Capture the cell that displays the provided text and extract its [x, y] central coordinate. 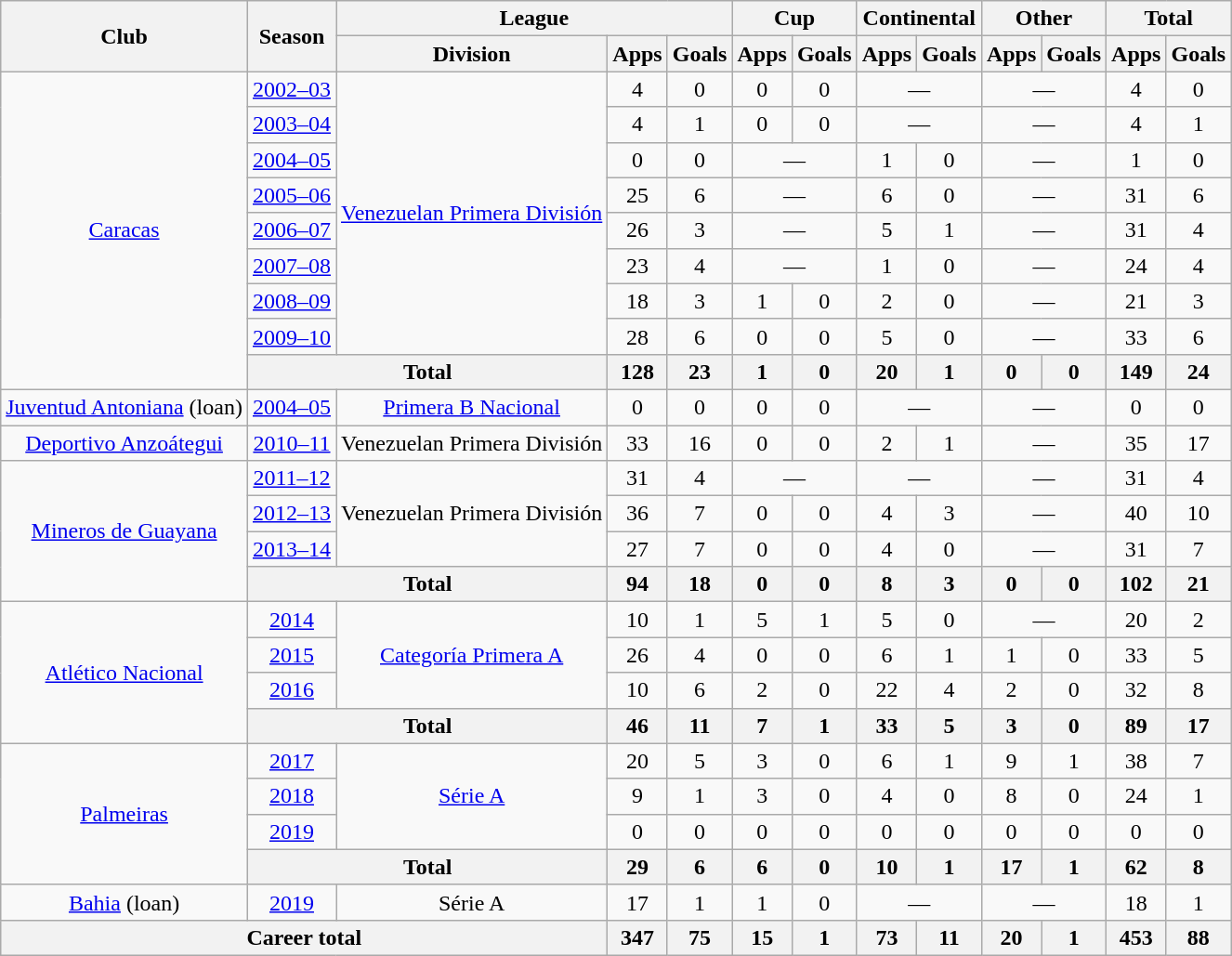
25 [637, 195]
Other [1043, 19]
2016 [292, 690]
46 [637, 726]
Juventud Antoniana (loan) [125, 407]
2017 [292, 761]
Career total [305, 937]
128 [637, 372]
2003–04 [292, 124]
2009–10 [292, 336]
453 [1136, 937]
2008–09 [292, 301]
40 [1136, 514]
2013–14 [292, 549]
15 [762, 937]
102 [1136, 584]
Categoría Primera A [472, 655]
2006–07 [292, 230]
2010–11 [292, 443]
Continental [919, 19]
2005–06 [292, 195]
Atlético Nacional [125, 673]
62 [1136, 867]
Caracas [125, 230]
35 [1136, 443]
89 [1136, 726]
88 [1199, 937]
Deportivo Anzoátegui [125, 443]
149 [1136, 372]
2015 [292, 655]
2012–13 [292, 514]
22 [886, 690]
Bahia (loan) [125, 902]
Mineros de Guayana [125, 531]
2002–03 [292, 89]
Division [472, 54]
29 [637, 867]
347 [637, 937]
2018 [292, 796]
Club [125, 36]
28 [637, 336]
73 [886, 937]
32 [1136, 690]
16 [700, 443]
Season [292, 36]
2014 [292, 620]
2011–12 [292, 478]
75 [700, 937]
27 [637, 549]
38 [1136, 761]
Palmeiras [125, 814]
94 [637, 584]
Cup [794, 19]
2007–08 [292, 266]
36 [637, 514]
Primera B Nacional [472, 407]
League [534, 19]
